Search for the cell housing the specified text and yield its [X, Y] center coordinate. 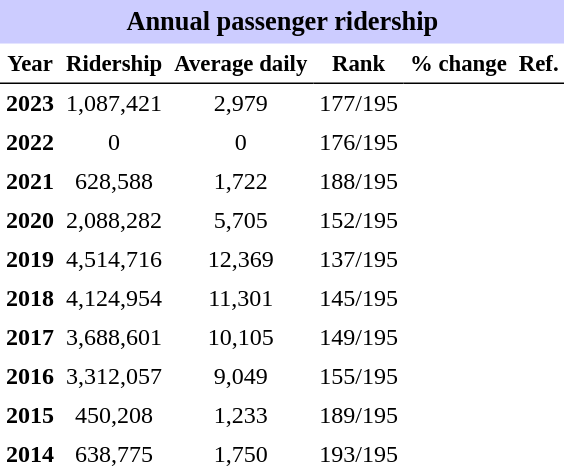
145/195 [358, 298]
2017 [30, 338]
1,233 [240, 416]
149/195 [358, 338]
137/195 [358, 260]
10,105 [240, 338]
4,514,716 [114, 260]
1,087,421 [114, 104]
2021 [30, 182]
1,722 [240, 182]
% change [458, 64]
2,088,282 [114, 220]
2,979 [240, 104]
9,049 [240, 376]
628,588 [114, 182]
189/195 [358, 416]
176/195 [358, 142]
2019 [30, 260]
2015 [30, 416]
152/195 [358, 220]
Rank [358, 64]
2023 [30, 104]
11,301 [240, 298]
2018 [30, 298]
Year [30, 64]
12,369 [240, 260]
188/195 [358, 182]
4,124,954 [114, 298]
2016 [30, 376]
Ridership [114, 64]
155/195 [358, 376]
2020 [30, 220]
5,705 [240, 220]
Average daily [240, 64]
3,688,601 [114, 338]
177/195 [358, 104]
3,312,057 [114, 376]
2022 [30, 142]
450,208 [114, 416]
